Capture the cell that displays the provided text and extract its [X, Y] central coordinate. 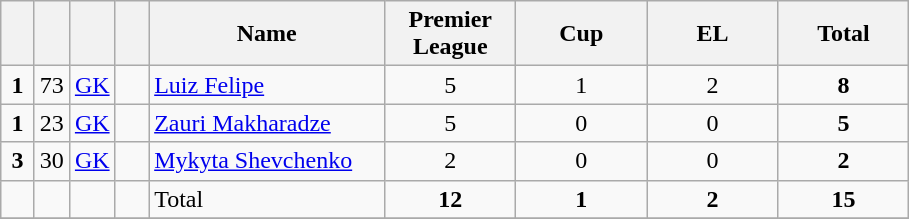
3 [18, 161]
Premier League [450, 34]
Cup [582, 34]
12 [450, 199]
Zauri Makharadze [267, 123]
23 [52, 123]
Mykyta Shevchenko [267, 161]
73 [52, 85]
30 [52, 161]
Luiz Felipe [267, 85]
EL [712, 34]
8 [844, 85]
15 [844, 199]
Name [267, 34]
